Pinpoint the cell where the given text exists, returning its [x, y] midpoint coordinate. 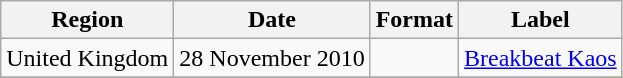
Date [272, 20]
28 November 2010 [272, 58]
Label [541, 20]
United Kingdom [88, 58]
Breakbeat Kaos [541, 58]
Format [414, 20]
Region [88, 20]
